Return (x, y) of the center of cell containing provided text 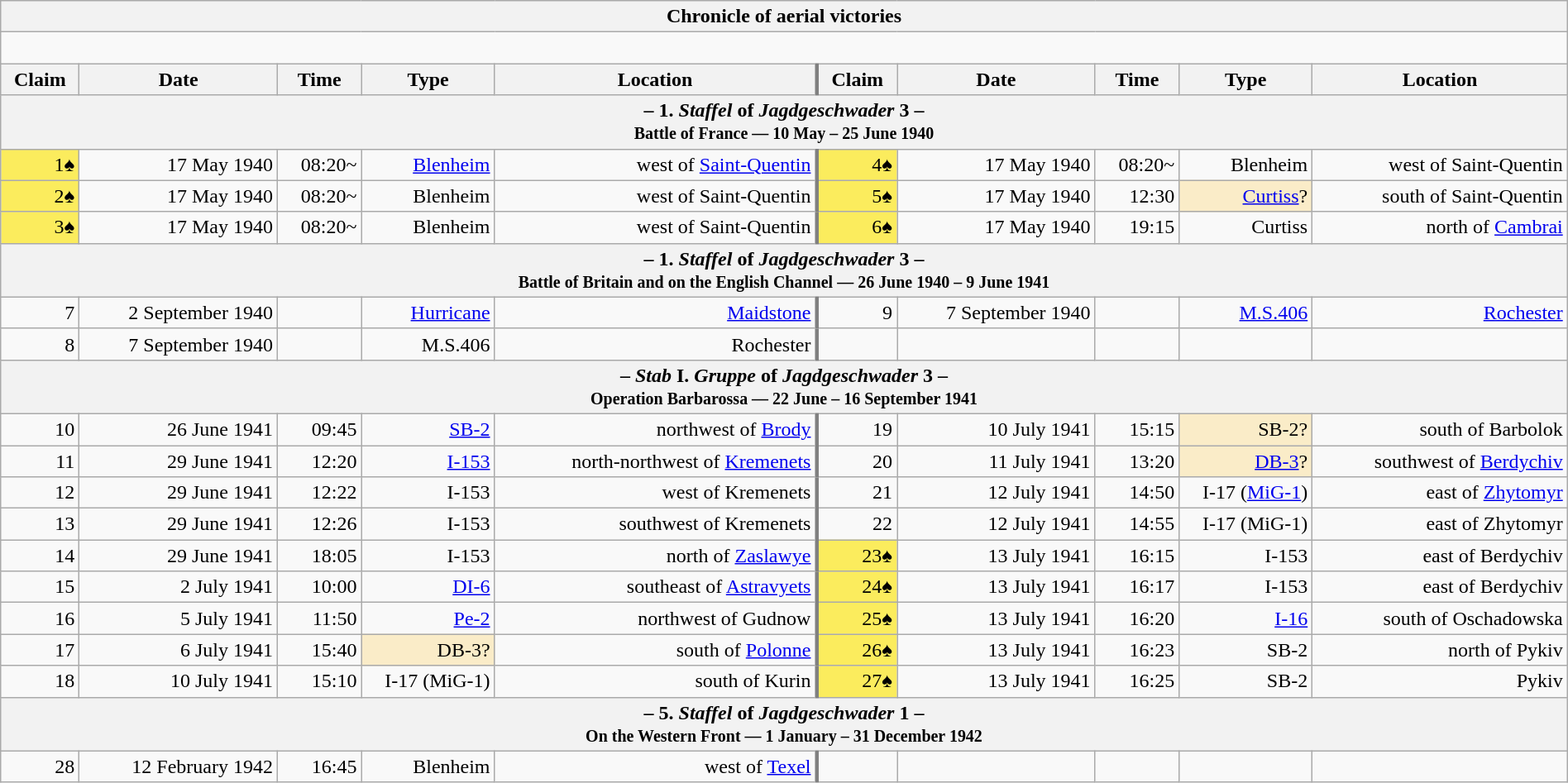
south of Oschadowska (1441, 618)
14:50 (1137, 493)
10 (40, 429)
2 July 1941 (179, 587)
south of Barbolok (1441, 429)
7 (40, 313)
13:20 (1137, 461)
south of Kurin (655, 681)
1♠ (40, 165)
12 (40, 493)
– 5. Staffel of Jagdgeschwader 1 –On the Western Front — 1 January – 31 December 1942 (784, 724)
16:23 (1137, 650)
3♠ (40, 227)
north of Cambrai (1441, 227)
SB-2? (1245, 429)
11 July 1941 (997, 461)
north of Pykiv (1441, 650)
6 July 1941 (179, 650)
5♠ (857, 196)
18:05 (319, 556)
16 (40, 618)
15:40 (319, 650)
15:15 (1137, 429)
12:30 (1137, 196)
23♠ (857, 556)
north-northwest of Kremenets (655, 461)
6♠ (857, 227)
southwest of Kremenets (655, 524)
Pykiv (1441, 681)
16:17 (1137, 587)
16:15 (1137, 556)
15 (40, 587)
12:22 (319, 493)
20 (857, 461)
north of Zaslawye (655, 556)
10:00 (319, 587)
17 (40, 650)
16:25 (1137, 681)
27♠ (857, 681)
9 (857, 313)
21 (857, 493)
09:45 (319, 429)
16:20 (1137, 618)
2♠ (40, 196)
I-16 (1245, 618)
Pe-2 (428, 618)
25♠ (857, 618)
22 (857, 524)
15:10 (319, 681)
south of Saint-Quentin (1441, 196)
Curtiss (1245, 227)
northwest of Gudnow (655, 618)
12:26 (319, 524)
Curtiss? (1245, 196)
8 (40, 344)
Hurricane (428, 313)
south of Polonne (655, 650)
14:55 (1137, 524)
11:50 (319, 618)
26♠ (857, 650)
southeast of Astravyets (655, 587)
13 (40, 524)
14 (40, 556)
west of Texel (655, 766)
16:45 (319, 766)
southwest of Berdychiv (1441, 461)
Maidstone (655, 313)
19:15 (1137, 227)
11 (40, 461)
northwest of Brody (655, 429)
26 June 1941 (179, 429)
5 July 1941 (179, 618)
west of Kremenets (655, 493)
DI-6 (428, 587)
18 (40, 681)
19 (857, 429)
24♠ (857, 587)
Chronicle of aerial victories (784, 17)
2 September 1940 (179, 313)
– 1. Staffel of Jagdgeschwader 3 –Battle of Britain and on the English Channel — 26 June 1940 – 9 June 1941 (784, 270)
12 February 1942 (179, 766)
– 1. Staffel of Jagdgeschwader 3 –Battle of France — 10 May – 25 June 1940 (784, 122)
– Stab I. Gruppe of Jagdgeschwader 3 –Operation Barbarossa — 22 June – 16 September 1941 (784, 387)
12:20 (319, 461)
28 (40, 766)
4♠ (857, 165)
